Provide the [x, y] coordinate of the cell's center where the given text is located.  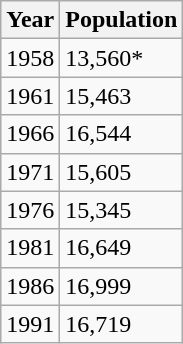
1981 [30, 248]
15,345 [122, 210]
15,463 [122, 96]
15,605 [122, 172]
1961 [30, 96]
1991 [30, 324]
Population [122, 20]
16,649 [122, 248]
1971 [30, 172]
1966 [30, 134]
13,560* [122, 58]
16,544 [122, 134]
1986 [30, 286]
1958 [30, 58]
16,999 [122, 286]
16,719 [122, 324]
Year [30, 20]
1976 [30, 210]
